Determine the [X, Y] coordinate at the center of the cell enclosing the given text.  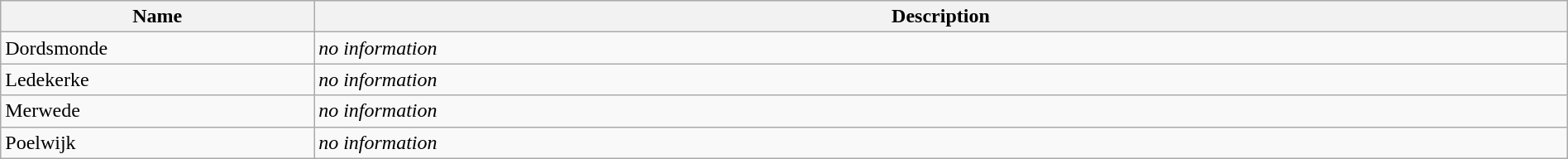
Poelwijk [157, 142]
Ledekerke [157, 79]
Dordsmonde [157, 48]
Description [941, 17]
Merwede [157, 111]
Name [157, 17]
